From the cell containing the given text, extract its center point as (X, Y) coordinate. 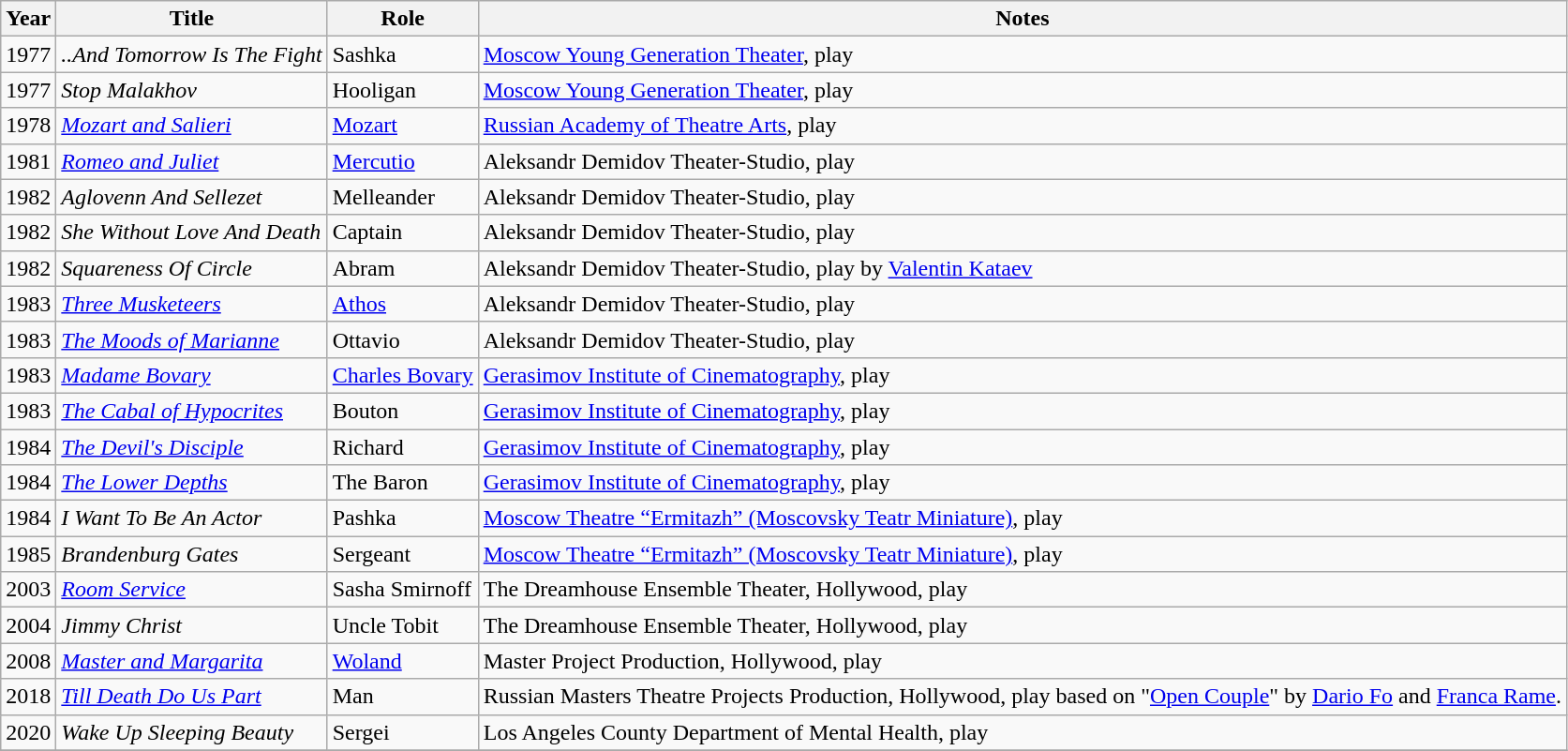
The Moods of Marianne (191, 339)
Man (403, 697)
Wake Up Sleeping Beauty (191, 732)
2003 (28, 590)
Sashka (403, 54)
Romeo and Juliet (191, 161)
Mercutio (403, 161)
Squareness Of Circle (191, 268)
Room Service (191, 590)
Three Musketeers (191, 304)
..And Tomorrow Is The Fight (191, 54)
2020 (28, 732)
Master Project Production, Hollywood, play (1022, 661)
Aleksandr Demidov Theater-Studio, play by Valentin Kataev (1022, 268)
Abram (403, 268)
1981 (28, 161)
Athos (403, 304)
Sergeant (403, 554)
Brandenburg Gates (191, 554)
2004 (28, 625)
The Lower Depths (191, 483)
The Devil's Disciple (191, 447)
Los Angeles County Department of Mental Health, play (1022, 732)
The Baron (403, 483)
Sasha Smirnoff (403, 590)
Mozart and Salieri (191, 126)
I Want To Be An Actor (191, 518)
Uncle Tobit (403, 625)
Russian Masters Theatre Projects Production, Hollywood, play based on "Open Couple" by Dario Fo and Franca Rame. (1022, 697)
She Without Love And Death (191, 233)
Bouton (403, 411)
Sergei (403, 732)
Captain (403, 233)
Charles Bovary (403, 375)
Richard (403, 447)
Master and Margarita (191, 661)
Aglovenn And Sellezet (191, 197)
Woland (403, 661)
Jimmy Christ (191, 625)
Till Death Do Us Part (191, 697)
Title (191, 19)
1985 (28, 554)
Russian Academy of Theatre Arts, play (1022, 126)
1978 (28, 126)
Role (403, 19)
Notes (1022, 19)
Melleander (403, 197)
Madame Bovary (191, 375)
Hooligan (403, 90)
Ottavio (403, 339)
2018 (28, 697)
The Cabal of Hypocrites (191, 411)
2008 (28, 661)
Pashka (403, 518)
Year (28, 19)
Stop Malakhov (191, 90)
Mozart (403, 126)
